From the cell containing the given text, extract its center point as (x, y) coordinate. 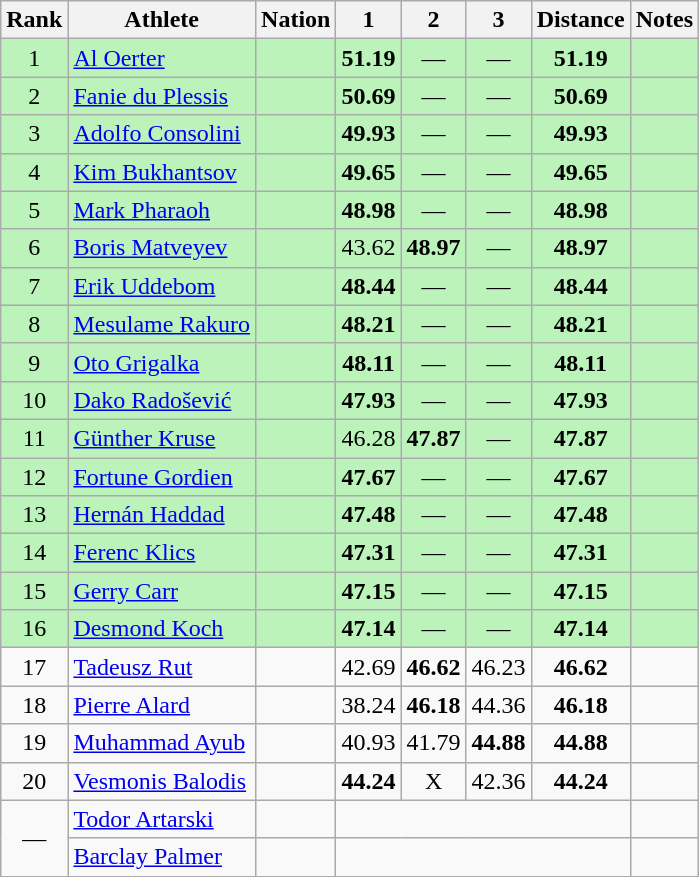
4 (34, 172)
13 (34, 515)
42.69 (368, 667)
46.28 (368, 438)
42.36 (498, 781)
44.36 (498, 705)
8 (34, 324)
46.23 (498, 667)
Kim Bukhantsov (162, 172)
X (434, 781)
20 (34, 781)
Desmond Koch (162, 629)
11 (34, 438)
10 (34, 400)
18 (34, 705)
12 (34, 477)
41.79 (434, 743)
Barclay Palmer (162, 857)
7 (34, 286)
17 (34, 667)
5 (34, 210)
43.62 (368, 248)
40.93 (368, 743)
Rank (34, 20)
Boris Matveyev (162, 248)
Fortune Gordien (162, 477)
Ferenc Klics (162, 553)
Oto Grigalka (162, 362)
19 (34, 743)
Hernán Haddad (162, 515)
6 (34, 248)
Al Oerter (162, 58)
Gerry Carr (162, 591)
Tadeusz Rut (162, 667)
Erik Uddebom (162, 286)
Günther Kruse (162, 438)
Fanie du Plessis (162, 96)
38.24 (368, 705)
Todor Artarski (162, 819)
Notes (664, 20)
Pierre Alard (162, 705)
16 (34, 629)
Vesmonis Balodis (162, 781)
Dako Radošević (162, 400)
Nation (296, 20)
Athlete (162, 20)
Mark Pharaoh (162, 210)
Adolfo Consolini (162, 134)
15 (34, 591)
14 (34, 553)
Mesulame Rakuro (162, 324)
Muhammad Ayub (162, 743)
9 (34, 362)
Distance (580, 20)
